Locate the cell with the specified text and output its [x, y] center coordinate. 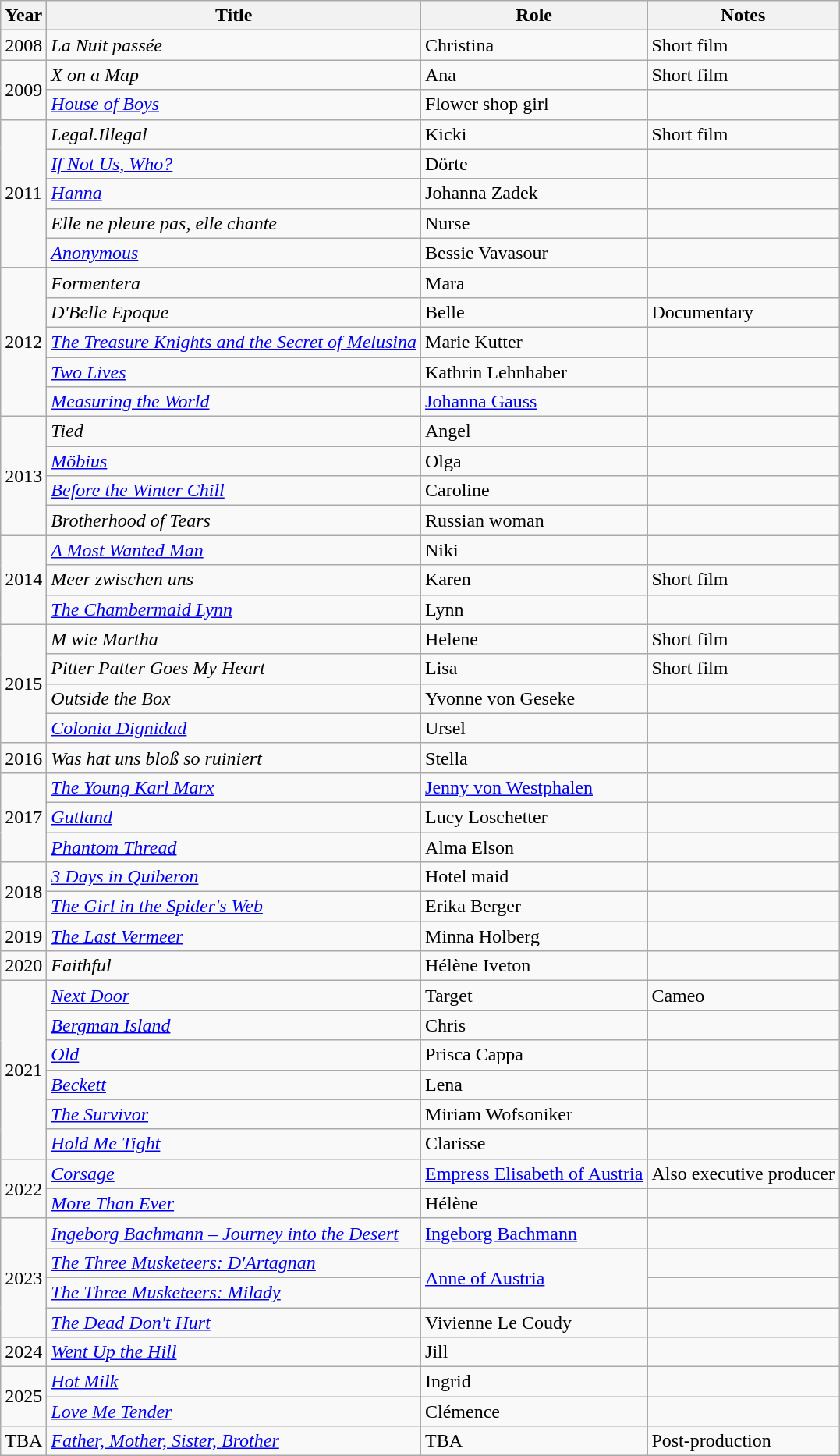
Target [534, 996]
Angel [534, 431]
Anne of Austria [534, 1277]
The Young Karl Marx [234, 787]
The Dead Don't Hurt [234, 1323]
Nurse [534, 223]
Year [23, 16]
D'Belle Epoque [234, 312]
Johanna Zadek [534, 194]
Old [234, 1055]
Karen [534, 580]
Jill [534, 1352]
Before the Winter Chill [234, 491]
2009 [23, 90]
La Nuit passée [234, 45]
2012 [23, 342]
Kathrin Lehnhaber [534, 372]
Pitter Patter Goes My Heart [234, 669]
Möbius [234, 461]
2022 [23, 1188]
The Treasure Knights and the Secret of Melusina [234, 342]
Colonia Dignidad [234, 728]
Formentera [234, 282]
Documentary [743, 312]
Ingeborg Bachmann [534, 1233]
Tied [234, 431]
2025 [23, 1397]
Mara [534, 282]
2017 [23, 817]
Went Up the Hill [234, 1352]
Empress Elisabeth of Austria [534, 1174]
Clémence [534, 1412]
Chris [534, 1025]
2013 [23, 476]
M wie Martha [234, 639]
Hot Milk [234, 1382]
Corsage [234, 1174]
Anonymous [234, 253]
Belle [534, 312]
Clarisse [534, 1144]
A Most Wanted Man [234, 550]
2016 [23, 758]
Brotherhood of Tears [234, 520]
2015 [23, 684]
2014 [23, 580]
2021 [23, 1070]
Hélène [534, 1203]
Jenny von Westphalen [534, 787]
Meer zwischen uns [234, 580]
Niki [534, 550]
Ursel [534, 728]
Beckett [234, 1085]
Olga [534, 461]
2018 [23, 892]
Lisa [534, 669]
Yvonne von Geseke [534, 698]
Erika Berger [534, 907]
2019 [23, 936]
Also executive producer [743, 1174]
Johanna Gauss [534, 402]
Ingeborg Bachmann – Journey into the Desert [234, 1233]
Legal.Illegal [234, 134]
House of Boys [234, 105]
Father, Mother, Sister, Brother [234, 1441]
Vivienne Le Coudy [534, 1323]
Hélène Iveton [534, 966]
Russian woman [534, 520]
Outside the Box [234, 698]
Christina [534, 45]
Miriam Wofsoniker [534, 1114]
Hold Me Tight [234, 1144]
Measuring the World [234, 402]
2008 [23, 45]
Next Door [234, 996]
Love Me Tender [234, 1412]
The Survivor [234, 1114]
Lucy Loschetter [534, 817]
Bergman Island [234, 1025]
If Not Us, Who? [234, 164]
Post-production [743, 1441]
Elle ne pleure pas, elle chante [234, 223]
Minna Holberg [534, 936]
2011 [23, 194]
The Chambermaid Lynn [234, 609]
Prisca Cappa [534, 1055]
Cameo [743, 996]
The Girl in the Spider's Web [234, 907]
Helene [534, 639]
Ingrid [534, 1382]
The Three Musketeers: D'Artagnan [234, 1262]
Gutland [234, 817]
Kicki [534, 134]
X on a Map [234, 75]
Notes [743, 16]
Marie Kutter [534, 342]
Hanna [234, 194]
Caroline [534, 491]
2020 [23, 966]
Title [234, 16]
The Last Vermeer [234, 936]
Phantom Thread [234, 847]
3 Days in Quiberon [234, 877]
Bessie Vavasour [534, 253]
Faithful [234, 966]
Stella [534, 758]
More Than Ever [234, 1203]
Ana [534, 75]
Lena [534, 1085]
Hotel maid [534, 877]
Was hat uns bloß so ruiniert [234, 758]
Two Lives [234, 372]
Role [534, 16]
Flower shop girl [534, 105]
Lynn [534, 609]
2023 [23, 1277]
2024 [23, 1352]
Dörte [534, 164]
The Three Musketeers: Milady [234, 1292]
Alma Elson [534, 847]
